Search for the cell housing the specified text and yield its [X, Y] center coordinate. 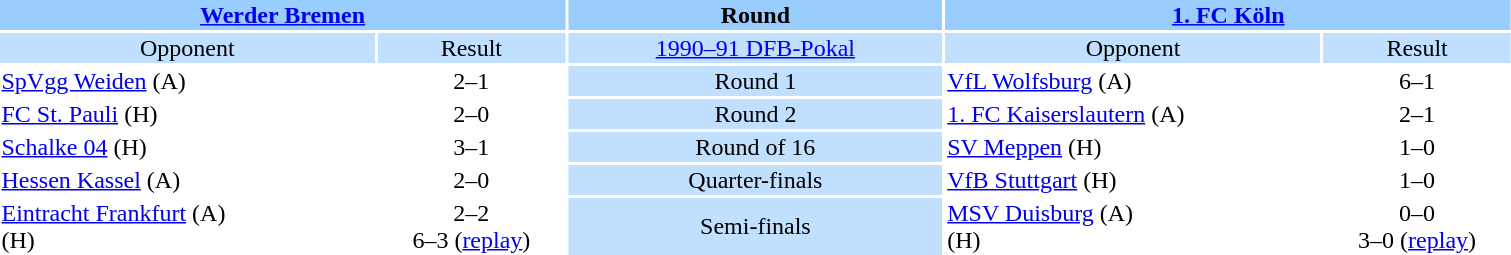
Werder Bremen [282, 15]
6–1 [1416, 81]
0–0 3–0 (replay) [1416, 226]
Round [756, 15]
Semi-finals [756, 226]
SV Meppen (H) [1134, 147]
Eintracht Frankfurt (A) (H) [188, 226]
FC St. Pauli (H) [188, 114]
1. FC Kaiserslautern (A) [1134, 114]
2–2 6–3 (replay) [472, 226]
Round 1 [756, 81]
Round of 16 [756, 147]
VfB Stuttgart (H) [1134, 180]
SpVgg Weiden (A) [188, 81]
VfL Wolfsburg (A) [1134, 81]
3–1 [472, 147]
Hessen Kassel (A) [188, 180]
Quarter-finals [756, 180]
Schalke 04 (H) [188, 147]
1990–91 DFB-Pokal [756, 48]
MSV Duisburg (A) (H) [1134, 226]
Round 2 [756, 114]
1. FC Köln [1228, 15]
